Capture the cell that displays the provided text and extract its (x, y) central coordinate. 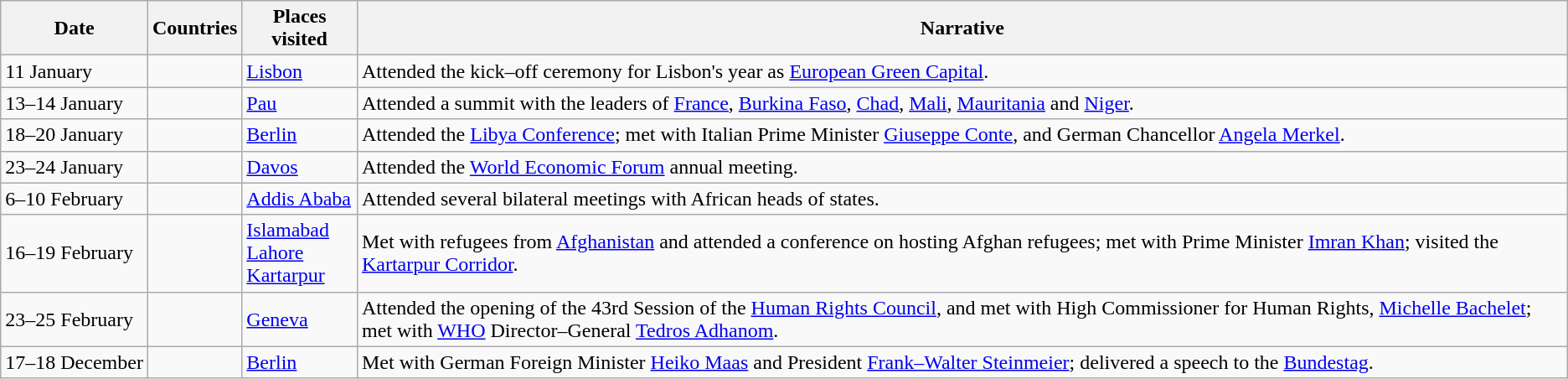
Attended the World Economic Forum annual meeting. (962, 167)
Places visited (300, 29)
23–25 February (75, 319)
6–10 February (75, 199)
16–19 February (75, 253)
Addis Ababa (300, 199)
Attended the Libya Conference; met with Italian Prime Minister Giuseppe Conte, and German Chancellor Angela Merkel. (962, 135)
Lisbon (300, 71)
Met with German Foreign Minister Heiko Maas and President Frank–Walter Steinmeier; delivered a speech to the Bundestag. (962, 362)
IslamabadLahoreKartarpur (300, 253)
Attended several bilateral meetings with African heads of states. (962, 199)
Countries (194, 29)
Attended a summit with the leaders of France, Burkina Faso, Chad, Mali, Mauritania and Niger. (962, 103)
Narrative (962, 29)
Attended the kick–off ceremony for Lisbon's year as European Green Capital. (962, 71)
17–18 December (75, 362)
11 January (75, 71)
Pau (300, 103)
Geneva (300, 319)
Davos (300, 167)
Date (75, 29)
18–20 January (75, 135)
13–14 January (75, 103)
23–24 January (75, 167)
